Determine the [x, y] coordinate at the center of the cell enclosing the given text.  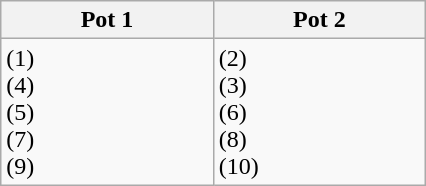
(2) (3) (6) (8) (10) [319, 112]
Pot 2 [319, 20]
Pot 1 [107, 20]
(1) (4) (5) (7) (9) [107, 112]
